Pinpoint the cell where the given text exists, returning its [x, y] midpoint coordinate. 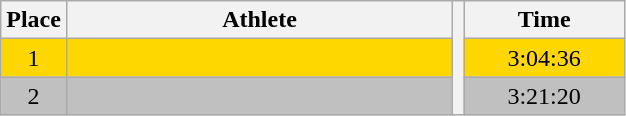
3:21:20 [544, 96]
3:04:36 [544, 58]
2 [34, 96]
Place [34, 20]
Time [544, 20]
1 [34, 58]
Athlete [259, 20]
